Provide the (X, Y) coordinate of the cell's center where the given text is located.  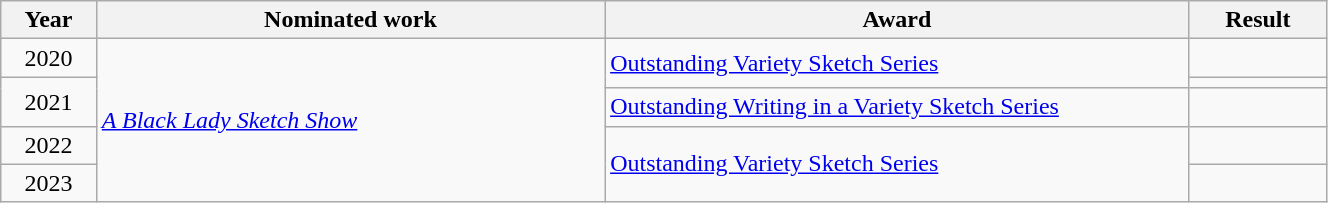
Outstanding Writing in a Variety Sketch Series (898, 107)
A Black Lady Sketch Show (350, 120)
2023 (49, 183)
Result (1258, 20)
Nominated work (350, 20)
Award (898, 20)
2022 (49, 145)
2021 (49, 102)
Year (49, 20)
2020 (49, 58)
